Find where the given text appears and provide that cell's center as (X, Y) coordinate. 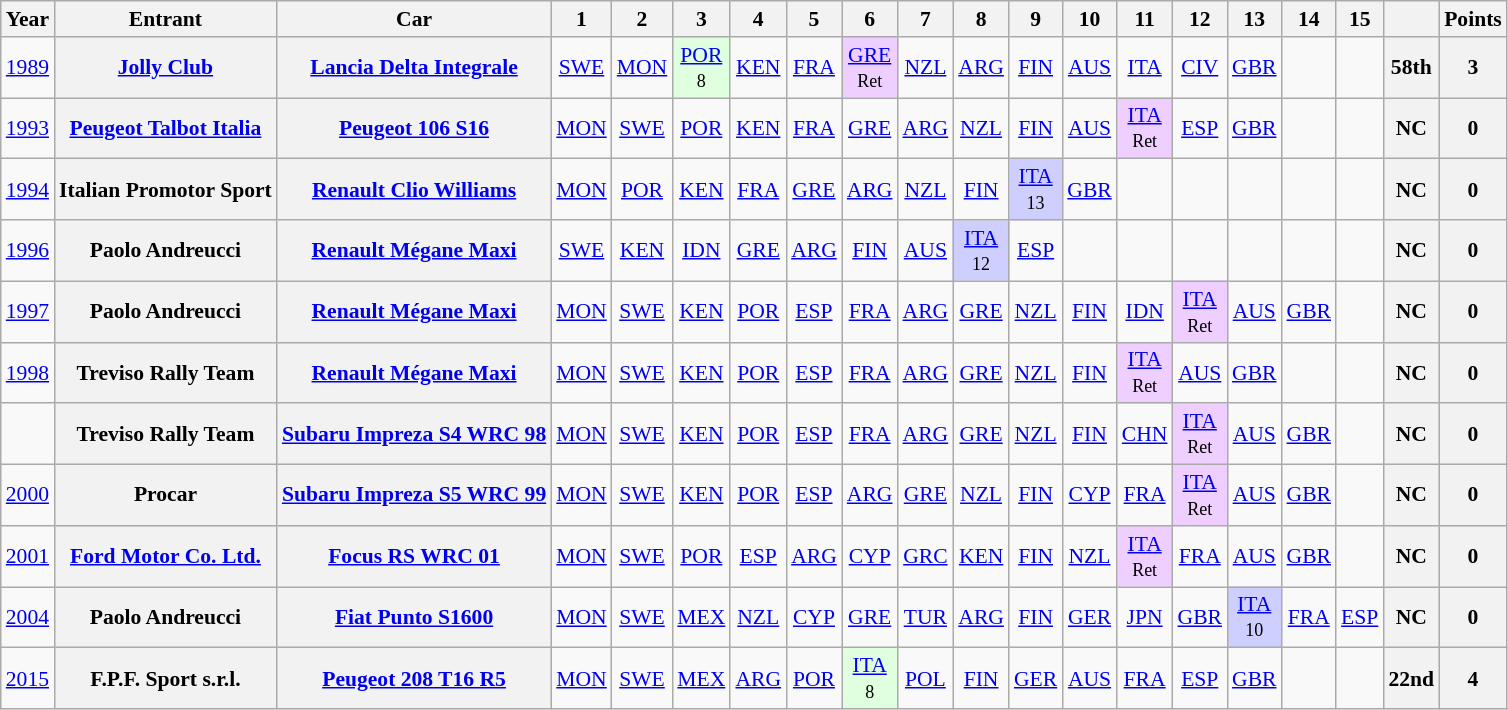
2000 (28, 496)
Peugeot Talbot Italia (166, 128)
15 (1360, 19)
2004 (28, 618)
Year (28, 19)
6 (870, 19)
8 (981, 19)
Subaru Impreza S5 WRC 99 (414, 496)
14 (1310, 19)
Jolly Club (166, 68)
Ford Motor Co. Ltd. (166, 556)
ITA8 (870, 678)
ITA10 (1254, 618)
ITA (1145, 68)
11 (1145, 19)
Entrant (166, 19)
1 (582, 19)
F.P.F. Sport s.r.l. (166, 678)
TUR (926, 618)
2001 (28, 556)
CHN (1145, 434)
7 (926, 19)
58th (1411, 68)
Renault Clio Williams (414, 190)
1996 (28, 250)
ITA13 (1036, 190)
CIV (1200, 68)
10 (1090, 19)
GRERet (870, 68)
Lancia Delta Integrale (414, 68)
POR8 (701, 68)
ITA12 (981, 250)
22nd (1411, 678)
Points (1473, 19)
Car (414, 19)
Peugeot 208 T16 R5 (414, 678)
9 (1036, 19)
1994 (28, 190)
1993 (28, 128)
1989 (28, 68)
Focus RS WRC 01 (414, 556)
12 (1200, 19)
Peugeot 106 S16 (414, 128)
2 (642, 19)
1998 (28, 372)
1997 (28, 312)
13 (1254, 19)
Italian Promotor Sport (166, 190)
JPN (1145, 618)
Subaru Impreza S4 WRC 98 (414, 434)
5 (814, 19)
2015 (28, 678)
Procar (166, 496)
Fiat Punto S1600 (414, 618)
GRC (926, 556)
POL (926, 678)
